Output the (X, Y) coordinate of the center of the cell containing the given text.  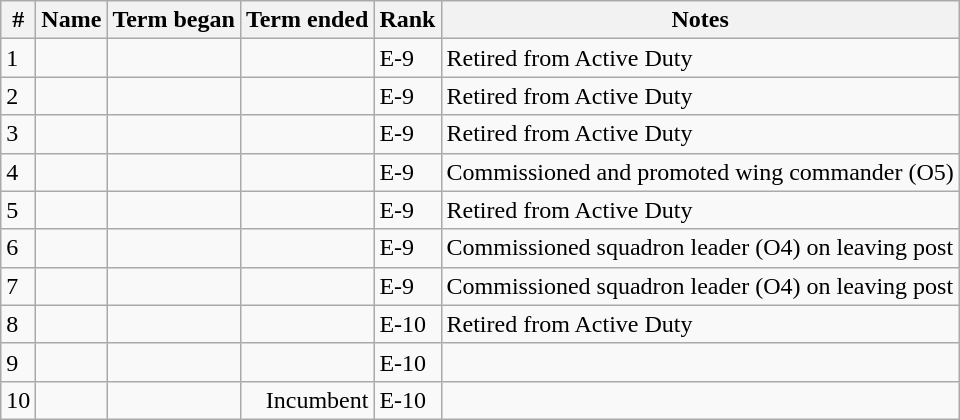
Name (72, 20)
10 (18, 400)
5 (18, 210)
6 (18, 248)
2 (18, 96)
Notes (700, 20)
7 (18, 286)
Term began (174, 20)
# (18, 20)
3 (18, 134)
Rank (408, 20)
Commissioned and promoted wing commander (O5) (700, 172)
8 (18, 324)
9 (18, 362)
Incumbent (307, 400)
1 (18, 58)
4 (18, 172)
Term ended (307, 20)
